Extract the [x, y] coordinate from the center of the cell holding the provided text.  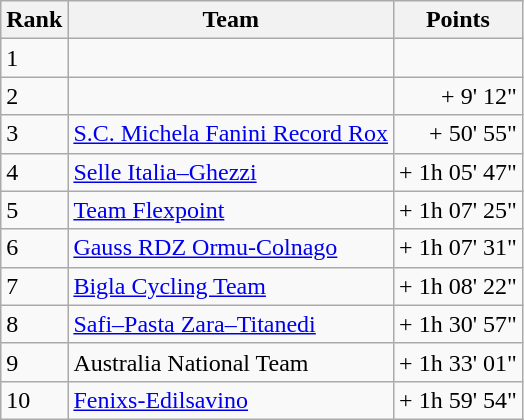
Australia National Team [231, 362]
3 [34, 134]
Points [458, 20]
5 [34, 210]
7 [34, 286]
10 [34, 400]
Safi–Pasta Zara–Titanedi [231, 324]
+ 9' 12" [458, 96]
S.C. Michela Fanini Record Rox [231, 134]
8 [34, 324]
+ 1h 30' 57" [458, 324]
Fenixs-Edilsavino [231, 400]
Selle Italia–Ghezzi [231, 172]
1 [34, 58]
Gauss RDZ Ormu-Colnago [231, 248]
Bigla Cycling Team [231, 286]
Team [231, 20]
+ 1h 33' 01" [458, 362]
4 [34, 172]
+ 1h 05' 47" [458, 172]
+ 1h 59' 54" [458, 400]
+ 1h 07' 25" [458, 210]
Team Flexpoint [231, 210]
+ 1h 08' 22" [458, 286]
+ 1h 07' 31" [458, 248]
9 [34, 362]
2 [34, 96]
Rank [34, 20]
+ 50' 55" [458, 134]
6 [34, 248]
